Search for the cell housing the specified text and yield its [X, Y] center coordinate. 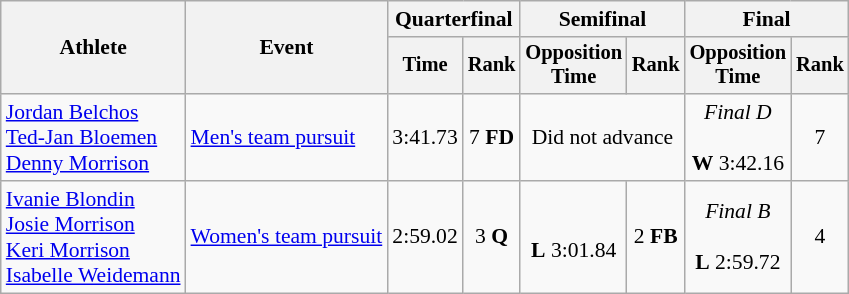
3 Q [492, 237]
Men's team pursuit [287, 138]
7 FD [492, 138]
3:41.73 [424, 138]
Event [287, 48]
Ivanie BlondinJosie MorrisonKeri MorrisonIsabelle Weidemann [94, 237]
Jordan BelchosTed-Jan BloemenDenny Morrison [94, 138]
Athlete [94, 48]
2 FB [656, 237]
Women's team pursuit [287, 237]
Did not advance [602, 138]
Final [767, 19]
7 [820, 138]
2:59.02 [424, 237]
Semifinal [602, 19]
Final BL 2:59.72 [738, 237]
Final DW 3:42.16 [738, 138]
L 3:01.84 [574, 237]
Time [424, 66]
4 [820, 237]
Quarterfinal [454, 19]
